Extract the (x, y) coordinate from the center of the cell holding the provided text.  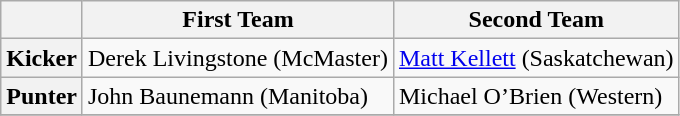
Matt Kellett (Saskatchewan) (536, 58)
Michael O’Brien (Western) (536, 96)
Kicker (42, 58)
Second Team (536, 20)
Derek Livingstone (McMaster) (238, 58)
John Baunemann (Manitoba) (238, 96)
First Team (238, 20)
Punter (42, 96)
